Scan for the cell matching the given text and deliver its [x, y] coordinate at center. 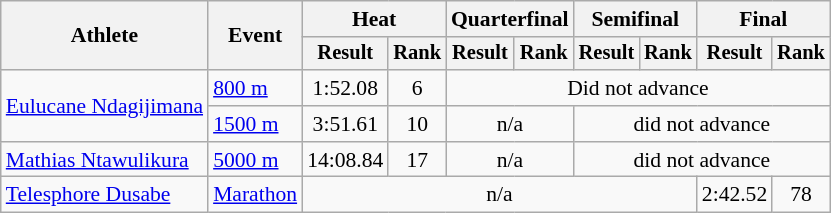
3:51.61 [345, 124]
2:42.52 [734, 195]
1:52.08 [345, 88]
14:08.84 [345, 160]
Semifinal [636, 19]
Telesphore Dusabe [104, 195]
Final [764, 19]
Marathon [255, 195]
17 [417, 160]
Mathias Ntawulikura [104, 160]
Quarterfinal [510, 19]
6 [417, 88]
5000 m [255, 160]
Event [255, 36]
Athlete [104, 36]
1500 m [255, 124]
Did not advance [638, 88]
Heat [374, 19]
78 [801, 195]
Eulucane Ndagijimana [104, 106]
10 [417, 124]
800 m [255, 88]
